Locate the cell with the specified text and output its [X, Y] center coordinate. 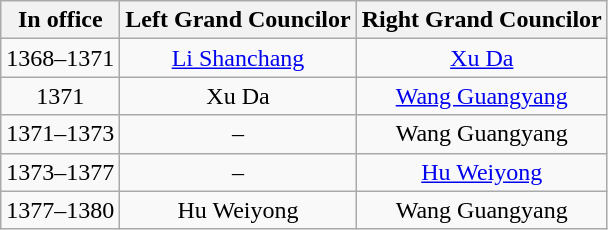
1373–1377 [60, 172]
1371 [60, 96]
Right Grand Councilor [482, 20]
In office [60, 20]
1371–1373 [60, 134]
1377–1380 [60, 210]
Left Grand Councilor [238, 20]
Li Shanchang [238, 58]
1368–1371 [60, 58]
